Search for the cell housing the specified text and yield its (x, y) center coordinate. 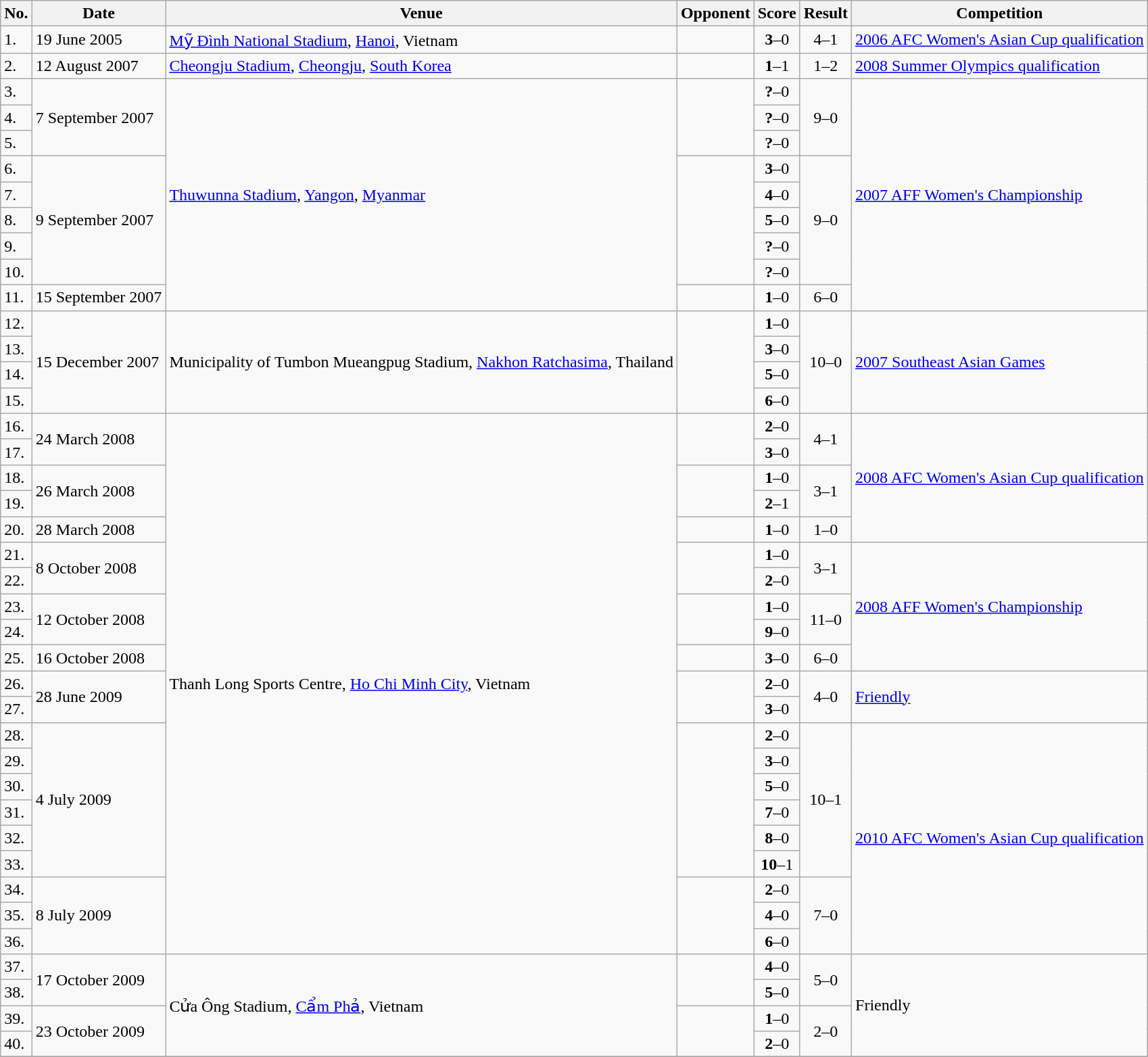
39. (16, 1018)
Score (777, 14)
2007 AFF Women's Championship (1000, 195)
36. (16, 941)
26 March 2008 (99, 490)
15. (16, 400)
8 July 2009 (99, 915)
15 December 2007 (99, 362)
2–1 (777, 503)
Venue (422, 14)
2. (16, 66)
38. (16, 993)
Municipality of Tumbon Mueangpug Stadium, Nakhon Ratchasima, Thailand (422, 362)
10–0 (826, 362)
12. (16, 323)
29. (16, 761)
30. (16, 786)
4 July 2009 (99, 799)
9. (16, 246)
Result (826, 14)
Date (99, 14)
12 October 2008 (99, 619)
22. (16, 581)
Mỹ Đình National Stadium, Hanoi, Vietnam (422, 40)
28. (16, 735)
26. (16, 684)
2008 AFC Women's Asian Cup qualification (1000, 477)
27. (16, 709)
16 October 2008 (99, 658)
32. (16, 838)
11. (16, 298)
28 March 2008 (99, 530)
8–0 (777, 838)
2008 AFF Women's Championship (1000, 607)
Thuwunna Stadium, Yangon, Myanmar (422, 195)
5. (16, 143)
9 September 2007 (99, 220)
8. (16, 220)
1. (16, 40)
7 September 2007 (99, 117)
20. (16, 530)
12 August 2007 (99, 66)
40. (16, 1044)
17. (16, 452)
18. (16, 477)
4. (16, 117)
3. (16, 91)
23. (16, 607)
25. (16, 658)
21. (16, 555)
10. (16, 272)
14. (16, 375)
33. (16, 864)
35. (16, 915)
24. (16, 632)
2006 AFC Women's Asian Cup qualification (1000, 40)
31. (16, 812)
1–1 (777, 66)
2007 Southeast Asian Games (1000, 362)
2008 Summer Olympics qualification (1000, 66)
Cửa Ông Stadium, Cẩm Phả, Vietnam (422, 1006)
17 October 2009 (99, 980)
6. (16, 169)
19 June 2005 (99, 40)
11–0 (826, 619)
Cheongju Stadium, Cheongju, South Korea (422, 66)
Thanh Long Sports Centre, Ho Chi Minh City, Vietnam (422, 683)
15 September 2007 (99, 298)
1–2 (826, 66)
28 June 2009 (99, 697)
16. (16, 426)
24 March 2008 (99, 439)
23 October 2009 (99, 1031)
8 October 2008 (99, 568)
13. (16, 349)
No. (16, 14)
34. (16, 889)
Opponent (715, 14)
37. (16, 967)
Competition (1000, 14)
2010 AFC Women's Asian Cup qualification (1000, 839)
19. (16, 503)
7. (16, 195)
